Determine the (X, Y) coordinate at the center of the cell enclosing the given text.  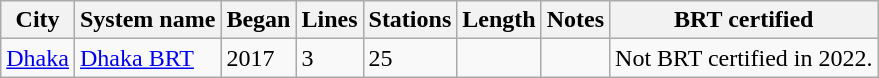
City (38, 20)
3 (330, 58)
Not BRT certified in 2022. (744, 58)
Began (258, 20)
25 (410, 58)
System name (147, 20)
Notes (575, 20)
Dhaka BRT (147, 58)
Length (499, 20)
Lines (330, 20)
2017 (258, 58)
Stations (410, 20)
BRT certified (744, 20)
Dhaka (38, 58)
